Search for the cell housing the specified text and yield its [X, Y] center coordinate. 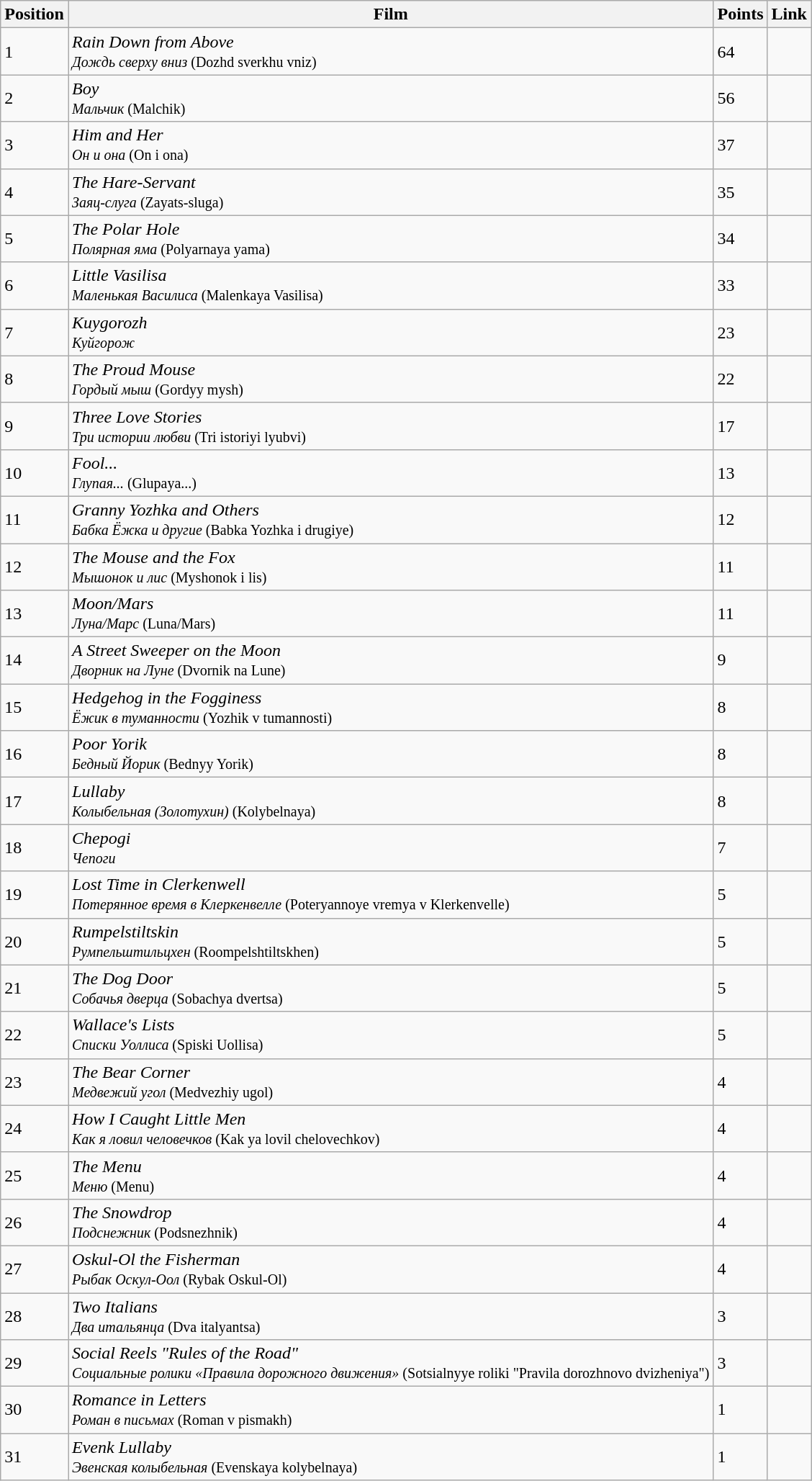
KuygorozhКуйгорож [390, 333]
Points [740, 14]
Evenk LullabyЭвенская колыбельная (Evenskaya kolybelnaya) [390, 1457]
Rain Down from AboveДождь сверху вниз (Dozhd sverkhu vniz) [390, 52]
37 [740, 145]
The Proud MouseГордый мыш (Gordyy mysh) [390, 379]
28 [35, 1316]
10 [35, 472]
6 [35, 285]
BoyМальчик (Malchik) [390, 98]
The Polar HoleПолярная яма (Polyarnaya yama) [390, 239]
20 [35, 942]
Little VasilisaМаленькая Василиса (Malenkaya Vasilisa) [390, 285]
25 [35, 1175]
Two ItaliansДва итальянца (Dva italyantsa) [390, 1316]
24 [35, 1129]
Position [35, 14]
Hedgehog in the FogginessЁжик в туманности (Yozhik v tumannosti) [390, 707]
Poor YorikБедный Йорик (Bednyy Yorik) [390, 755]
Granny Yozhka and OthersБабка Ёжка и другие (Babka Yozhka i drugiye) [390, 520]
Three Love StoriesТри истории любви (Tri istoriyi lyubvi) [390, 426]
The Mouse and the FoxМышонок и лис (Myshonok i lis) [390, 566]
RumpelstiltskinРумпельштильцхен (Roompelshtiltskhen) [390, 942]
Oskul-Ol the FishermanРыбак Оскул-Оол (Rybak Oskul-Ol) [390, 1269]
26 [35, 1223]
Lost Time in ClerkenwellПотерянное время в Клеркенвелле (Poteryannoye vremya v Klerkenvelle) [390, 894]
The SnowdropПодснежник (Podsnezhnik) [390, 1223]
The Hare-ServantЗаяц-слуга (Zayats-sluga) [390, 192]
15 [35, 707]
14 [35, 661]
LullabyКолыбельная (Золотухин) (Kolybelnaya) [390, 801]
30 [35, 1410]
29 [35, 1364]
How I Caught Little MenКак я ловил человечков (Kak ya lovil chelovechkov) [390, 1129]
The Dog DoorСобачья дверца (Sobachya dvertsa) [390, 988]
18 [35, 848]
33 [740, 285]
Him and HerОн и она (On i ona) [390, 145]
27 [35, 1269]
A Street Sweeper on the MoonДворник на Луне (Dvornik na Lune) [390, 661]
21 [35, 988]
The MenuМеню (Menu) [390, 1175]
64 [740, 52]
19 [35, 894]
2 [35, 98]
Social Reels "Rules of the Road"Социальные ролики «Правила дорожного движения» (Sotsialnyye roliki "Pravila dorozhnovo dvizheniya") [390, 1364]
Link [789, 14]
The Bear CornerМедвежий угол (Medvezhiy ugol) [390, 1081]
Fool...Глупая... (Glupaya...) [390, 472]
Romance in LettersРоман в письмах (Roman v pismakh) [390, 1410]
Wallace's ListsСписки Уоллиса (Spiski Uollisa) [390, 1035]
16 [35, 755]
34 [740, 239]
Moon/MarsЛуна/Марс (Luna/Mars) [390, 613]
ChepogiЧепоги [390, 848]
Film [390, 14]
35 [740, 192]
31 [35, 1457]
56 [740, 98]
